Determine the (X, Y) coordinate at the center of the cell enclosing the given text.  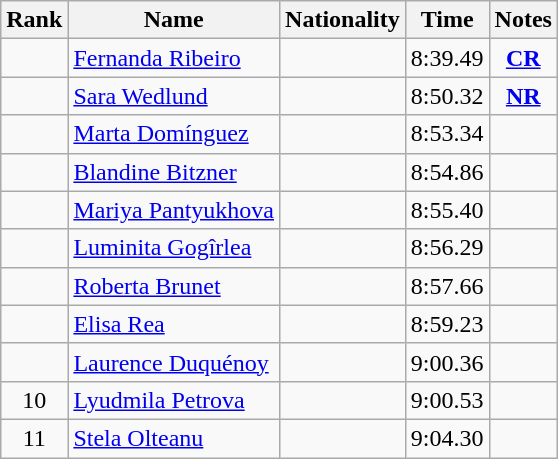
Name (174, 20)
Elisa Rea (174, 324)
9:00.36 (447, 362)
Lyudmila Petrova (174, 400)
Luminita Gogîrlea (174, 248)
8:50.32 (447, 96)
9:04.30 (447, 438)
Marta Domínguez (174, 134)
Mariya Pantyukhova (174, 210)
11 (34, 438)
Sara Wedlund (174, 96)
Time (447, 20)
Rank (34, 20)
Notes (523, 20)
8:53.34 (447, 134)
NR (523, 96)
9:00.53 (447, 400)
8:54.86 (447, 172)
8:56.29 (447, 248)
Fernanda Ribeiro (174, 58)
Roberta Brunet (174, 286)
8:59.23 (447, 324)
8:55.40 (447, 210)
Blandine Bitzner (174, 172)
Nationality (343, 20)
CR (523, 58)
8:39.49 (447, 58)
10 (34, 400)
Laurence Duquénoy (174, 362)
Stela Olteanu (174, 438)
8:57.66 (447, 286)
